Detect which cell encompasses the target text, then output its (X, Y) center coordinate. 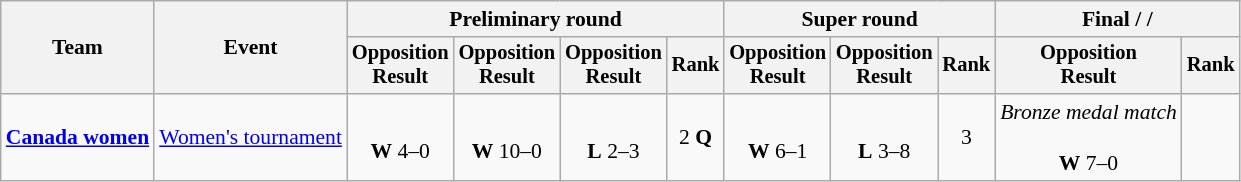
L 3–8 (884, 138)
W 6–1 (778, 138)
Event (250, 48)
L 2–3 (614, 138)
Super round (860, 19)
W 4–0 (400, 138)
Canada women (78, 138)
2 Q (696, 138)
Women's tournament (250, 138)
3 (967, 138)
W 10–0 (508, 138)
Final / / (1117, 19)
Team (78, 48)
Bronze medal matchW 7–0 (1088, 138)
Preliminary round (536, 19)
